Return the (x, y) coordinate for the center point of the cell that contains the specified text.  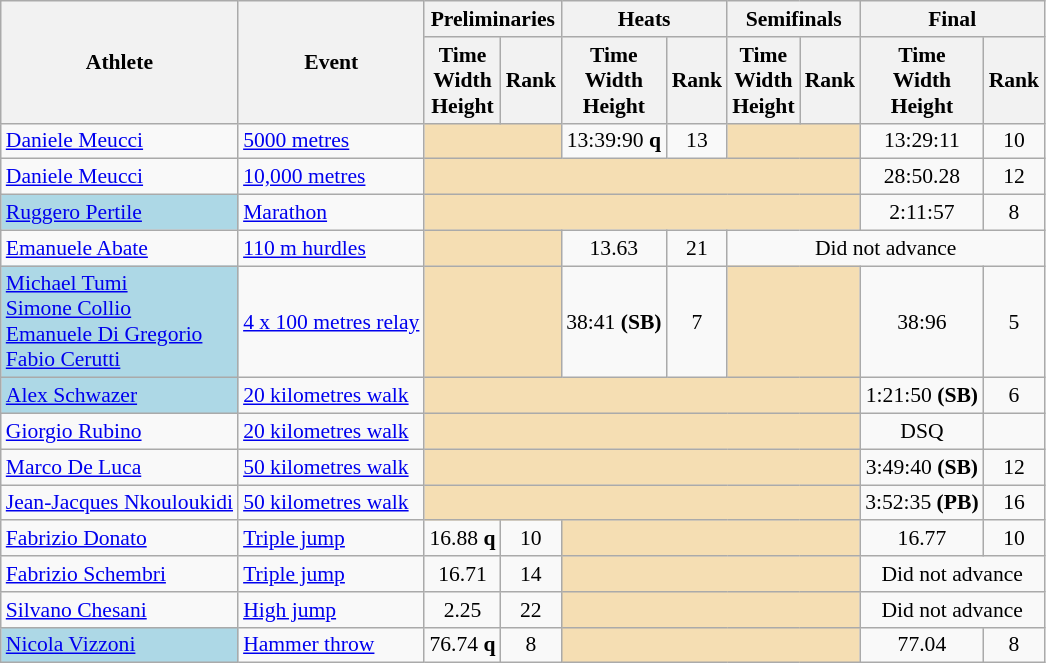
Nicola Vizzoni (120, 645)
13 (698, 141)
28:50.28 (922, 177)
Athlete (120, 62)
4 x 100 metres relay (331, 322)
16.71 (462, 574)
38:96 (922, 322)
Fabrizio Donato (120, 539)
1:21:50 (SB) (922, 396)
77.04 (922, 645)
3:49:40 (SB) (922, 467)
Emanuele Abate (120, 248)
16.77 (922, 539)
Ruggero Pertile (120, 213)
6 (1014, 396)
13:29:11 (922, 141)
High jump (331, 610)
Silvano Chesani (120, 610)
13.63 (614, 248)
Event (331, 62)
Hammer throw (331, 645)
76.74 q (462, 645)
2:11:57 (922, 213)
Giorgio Rubino (120, 432)
Marathon (331, 213)
Fabrizio Schembri (120, 574)
13:39:90 q (614, 141)
16.88 q (462, 539)
Preliminaries (492, 19)
Alex Schwazer (120, 396)
Final (952, 19)
5000 metres (331, 141)
Semifinals (794, 19)
14 (532, 574)
3:52:35 (PB) (922, 503)
16 (1014, 503)
2.25 (462, 610)
Jean-Jacques Nkouloukidi (120, 503)
5 (1014, 322)
38:41 (SB) (614, 322)
Heats (644, 19)
10,000 metres (331, 177)
Marco De Luca (120, 467)
22 (532, 610)
21 (698, 248)
Michael TumiSimone CollioEmanuele Di GregorioFabio Cerutti (120, 322)
DSQ (922, 432)
7 (698, 322)
110 m hurdles (331, 248)
